Capture the cell that displays the provided text and extract its (x, y) central coordinate. 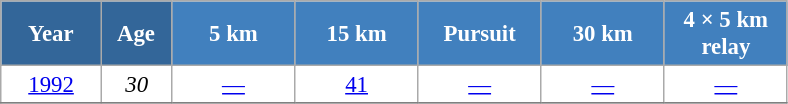
30 (136, 85)
4 × 5 km relay (726, 34)
30 km (602, 34)
Pursuit (480, 34)
Year (52, 34)
1992 (52, 85)
Age (136, 34)
15 km (356, 34)
41 (356, 85)
5 km (234, 34)
